Search for the cell housing the specified text and yield its (x, y) center coordinate. 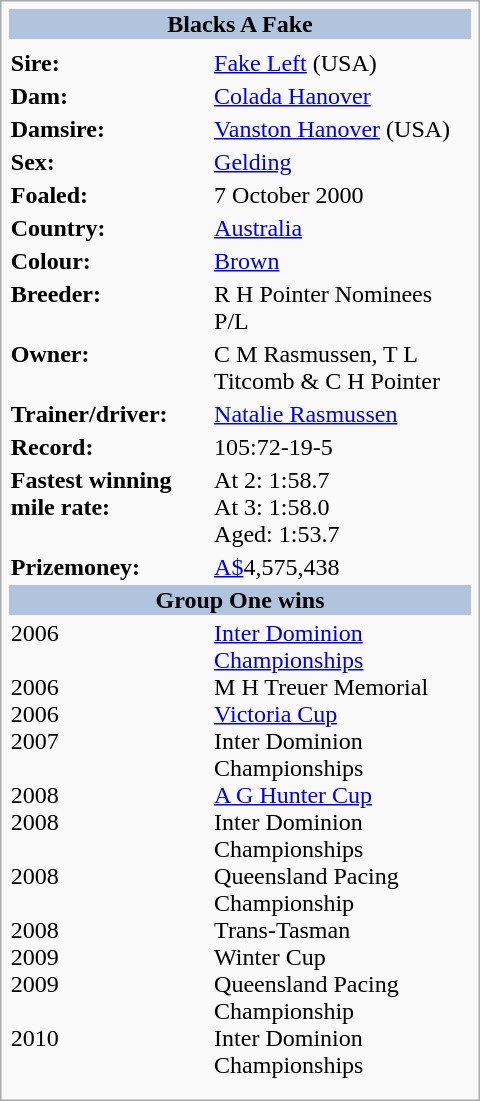
Dam: (109, 96)
Sire: (109, 63)
Vanston Hanover (USA) (342, 129)
Natalie Rasmussen (342, 414)
A$4,575,438 (342, 567)
105:72-19-5 (342, 447)
Fastest winning mile rate: (109, 507)
Fake Left (USA) (342, 63)
Blacks A Fake (240, 24)
Foaled: (109, 195)
R H Pointer Nominees P/L (342, 308)
Trainer/driver: (109, 414)
Breeder: (109, 308)
7 October 2000 (342, 195)
Brown (342, 261)
Sex: (109, 162)
Damsire: (109, 129)
Group One wins (240, 600)
C M Rasmussen, T L Titcomb & C H Pointer (342, 368)
Record: (109, 447)
At 2: 1:58.7At 3: 1:58.0Aged: 1:53.7 (342, 507)
Prizemoney: (109, 567)
Owner: (109, 368)
Australia (342, 228)
20062006200620072008200820082008200920092010 (109, 849)
Gelding (342, 162)
Colour: (109, 261)
Colada Hanover (342, 96)
Country: (109, 228)
